Return the [x, y] coordinate for the center point of the cell that contains the specified text.  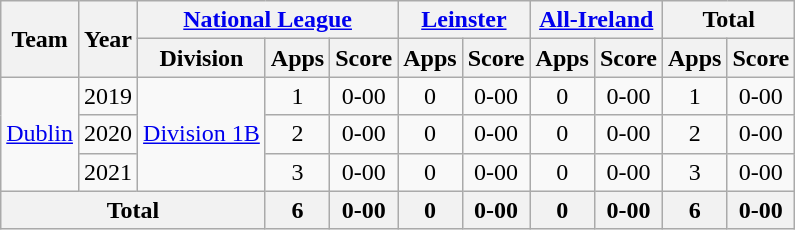
2019 [108, 96]
All-Ireland [596, 20]
National League [268, 20]
2021 [108, 172]
Year [108, 39]
2020 [108, 134]
Division 1B [202, 134]
Team [40, 39]
Leinster [464, 20]
Dublin [40, 134]
Division [202, 58]
